Extract the (x, y) coordinate from the center of the cell holding the provided text.  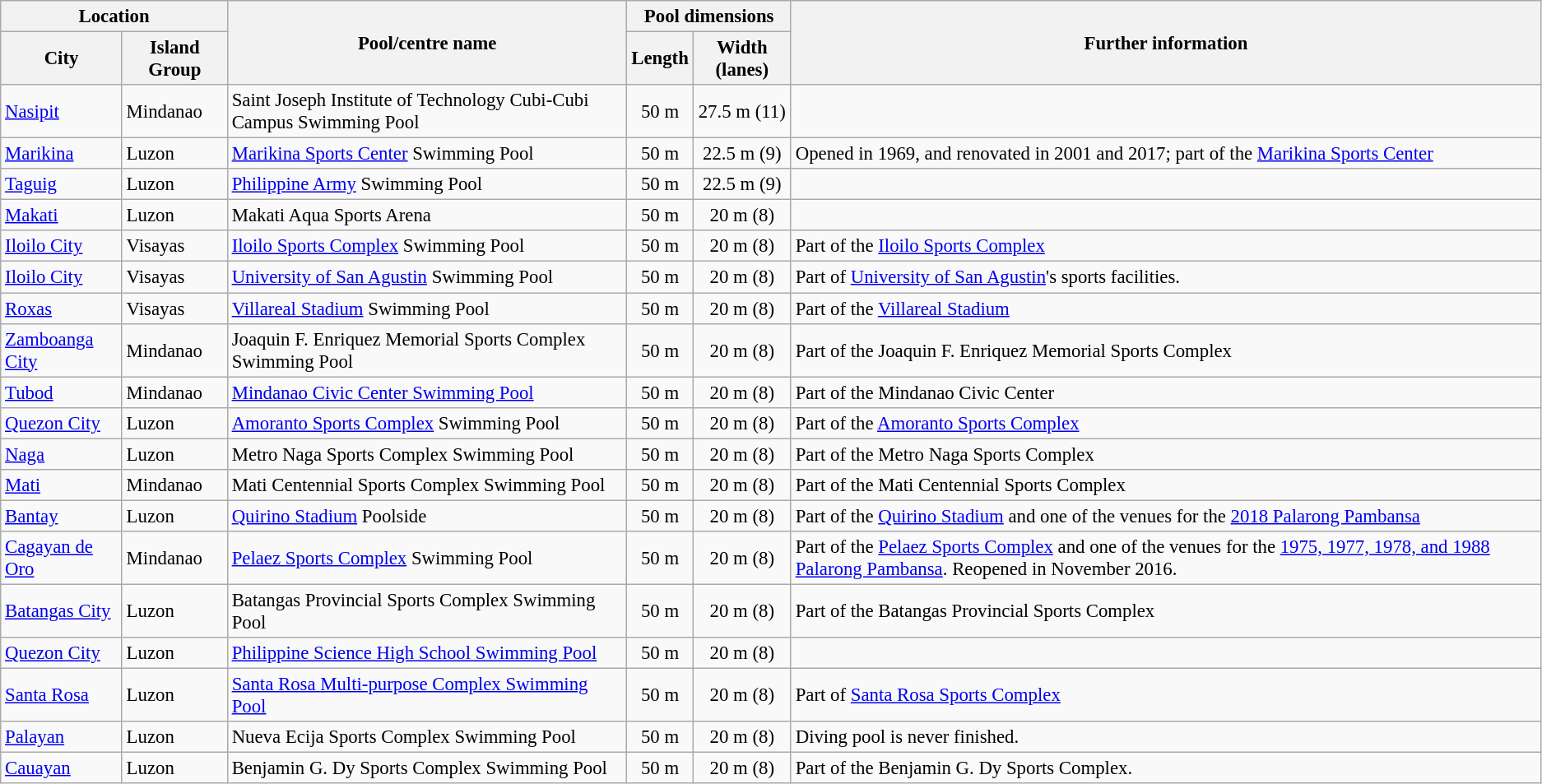
Part of the Joaquin F. Enriquez Memorial Sports Complex (1165, 350)
Mati (62, 485)
Joaquin F. Enriquez Memorial Sports Complex Swimming Pool (427, 350)
Zamboanga City (62, 350)
Makati Aqua Sports Arena (427, 216)
Marikina (62, 154)
Cauayan (62, 768)
Palayan (62, 737)
Santa Rosa Multi-purpose Complex Swimming Pool (427, 696)
Tubod (62, 392)
Villareal Stadium Swimming Pool (427, 308)
Saint Joseph Institute of Technology Cubi-Cubi Campus Swimming Pool (427, 112)
Pool/centre name (427, 43)
Part of the Villareal Stadium (1165, 308)
Batangas Provincial Sports Complex Swimming Pool (427, 610)
Taguig (62, 184)
Part of the Metro Naga Sports Complex (1165, 454)
Part of the Amoranto Sports Complex (1165, 423)
Philippine Science High School Swimming Pool (427, 653)
City (62, 59)
Opened in 1969, and renovated in 2001 and 2017; part of the Marikina Sports Center (1165, 154)
Further information (1165, 43)
Santa Rosa (62, 696)
Philippine Army Swimming Pool (427, 184)
Quirino Stadium Poolside (427, 516)
Mindanao Civic Center Swimming Pool (427, 392)
Part of the Pelaez Sports Complex and one of the venues for the 1975, 1977, 1978, and 1988 Palarong Pambansa. Reopened in November 2016. (1165, 558)
Width (lanes) (742, 59)
Mati Centennial Sports Complex Swimming Pool (427, 485)
Metro Naga Sports Complex Swimming Pool (427, 454)
Batangas City (62, 610)
Marikina Sports Center Swimming Pool (427, 154)
Pool dimensions (709, 16)
Part of the Mindanao Civic Center (1165, 392)
Island Group (174, 59)
Part of Santa Rosa Sports Complex (1165, 696)
Part of the Benjamin G. Dy Sports Complex. (1165, 768)
Part of the Quirino Stadium and one of the venues for the 2018 Palarong Pambansa (1165, 516)
Amoranto Sports Complex Swimming Pool (427, 423)
Bantay (62, 516)
Part of the Mati Centennial Sports Complex (1165, 485)
Part of University of San Agustin's sports facilities. (1165, 277)
27.5 m (11) (742, 112)
Length (660, 59)
Benjamin G. Dy Sports Complex Swimming Pool (427, 768)
Cagayan de Oro (62, 558)
Pelaez Sports Complex Swimming Pool (427, 558)
Nasipit (62, 112)
Part of the Iloilo Sports Complex (1165, 246)
Roxas (62, 308)
Naga (62, 454)
Part of the Batangas Provincial Sports Complex (1165, 610)
University of San Agustin Swimming Pool (427, 277)
Makati (62, 216)
Iloilo Sports Complex Swimming Pool (427, 246)
Diving pool is never finished. (1165, 737)
Location (114, 16)
Nueva Ecija Sports Complex Swimming Pool (427, 737)
